Detect which cell encompasses the target text, then output its [x, y] center coordinate. 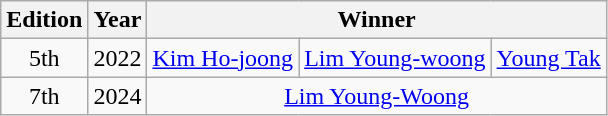
Winner [376, 20]
Year [118, 20]
5th [44, 58]
2024 [118, 96]
Lim Young-Woong [376, 96]
2022 [118, 58]
Lim Young-woong [395, 58]
Young Tak [548, 58]
Kim Ho-joong [223, 58]
Edition [44, 20]
7th [44, 96]
